Pinpoint the cell where the given text exists, returning its (x, y) midpoint coordinate. 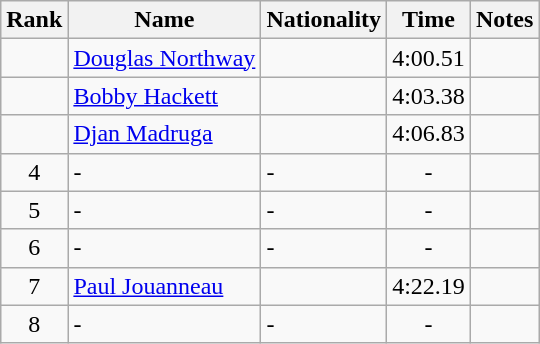
Name (164, 20)
Time (429, 20)
4:22.19 (429, 286)
Nationality (324, 20)
Douglas Northway (164, 58)
5 (34, 210)
Paul Jouanneau (164, 286)
4:00.51 (429, 58)
4 (34, 172)
Bobby Hackett (164, 96)
Djan Madruga (164, 134)
Rank (34, 20)
7 (34, 286)
4:03.38 (429, 96)
8 (34, 324)
Notes (504, 20)
6 (34, 248)
4:06.83 (429, 134)
